Return [x, y] of the center of cell containing provided text 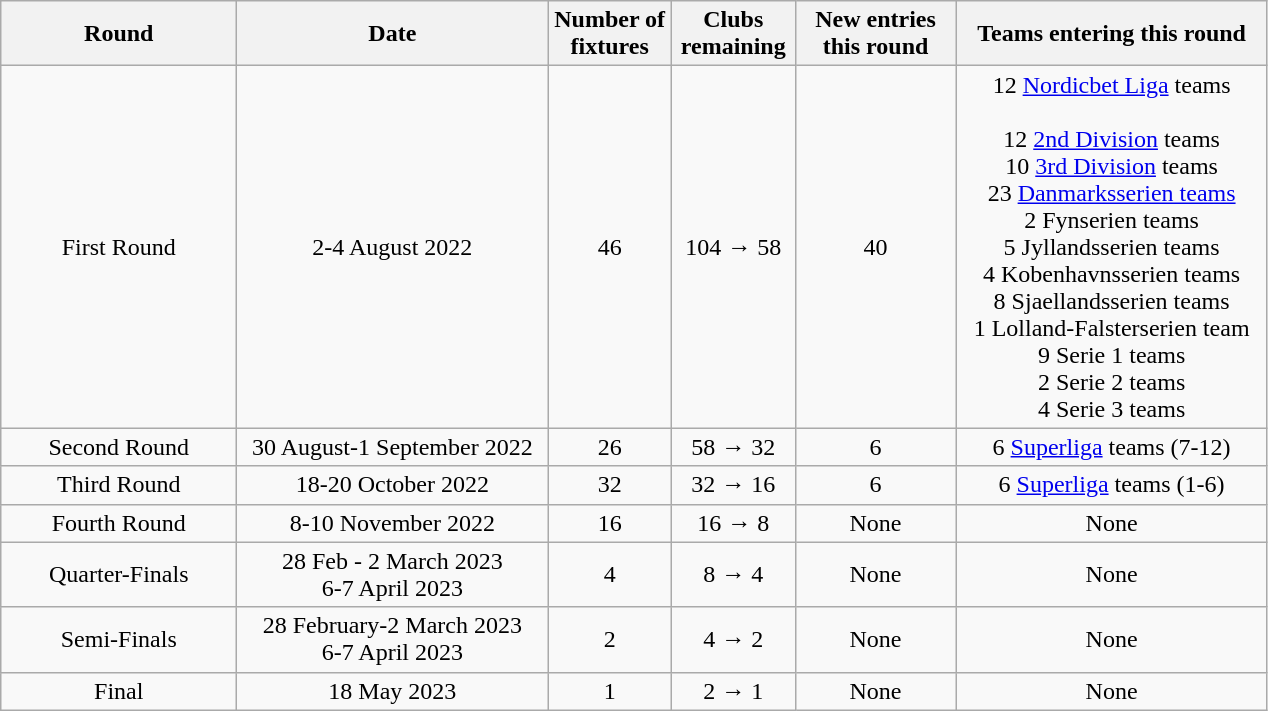
Date [392, 34]
First Round [119, 247]
8 → 4 [733, 574]
30 August-1 September 2022 [392, 447]
Third Round [119, 485]
1 [610, 691]
Semi-Finals [119, 640]
32 [610, 485]
18 May 2023 [392, 691]
26 [610, 447]
2 → 1 [733, 691]
32 → 16 [733, 485]
Second Round [119, 447]
New entries this round [876, 34]
Round [119, 34]
18-20 October 2022 [392, 485]
Final [119, 691]
Fourth Round [119, 523]
16 → 8 [733, 523]
2-4 August 2022 [392, 247]
58 → 32 [733, 447]
Clubs remaining [733, 34]
28 February-2 March 20236-7 April 2023 [392, 640]
2 [610, 640]
Number of fixtures [610, 34]
28 Feb - 2 March 20236-7 April 2023 [392, 574]
40 [876, 247]
6 Superliga teams (1-6) [1112, 485]
Quarter-Finals [119, 574]
104 → 58 [733, 247]
4 → 2 [733, 640]
46 [610, 247]
16 [610, 523]
4 [610, 574]
6 Superliga teams (7-12) [1112, 447]
Teams entering this round [1112, 34]
8-10 November 2022 [392, 523]
